Identify which cell holds the provided text, then report its (x, y) central coordinate. 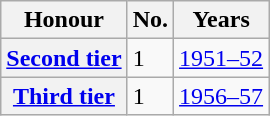
Honour (64, 20)
Third tier (64, 96)
Second tier (64, 58)
1951–52 (222, 58)
Years (222, 20)
No. (150, 20)
1956–57 (222, 96)
